Provide the [X, Y] coordinate of the cell's center where the given text is located.  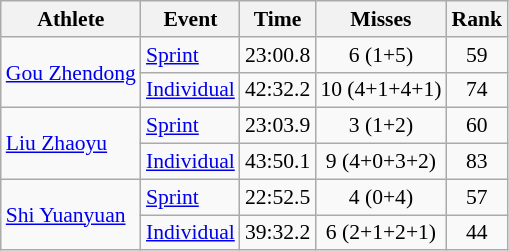
44 [478, 233]
Misses [380, 19]
Time [278, 19]
60 [478, 126]
Rank [478, 19]
22:52.5 [278, 197]
Shi Yuanyuan [71, 214]
Gou Zhendong [71, 72]
74 [478, 90]
9 (4+0+3+2) [380, 162]
3 (1+2) [380, 126]
Event [190, 19]
83 [478, 162]
6 (2+1+2+1) [380, 233]
57 [478, 197]
Athlete [71, 19]
10 (4+1+4+1) [380, 90]
59 [478, 55]
43:50.1 [278, 162]
6 (1+5) [380, 55]
39:32.2 [278, 233]
23:00.8 [278, 55]
Liu Zhaoyu [71, 144]
23:03.9 [278, 126]
4 (0+4) [380, 197]
42:32.2 [278, 90]
